Output the (X, Y) coordinate of the center of the cell containing the given text.  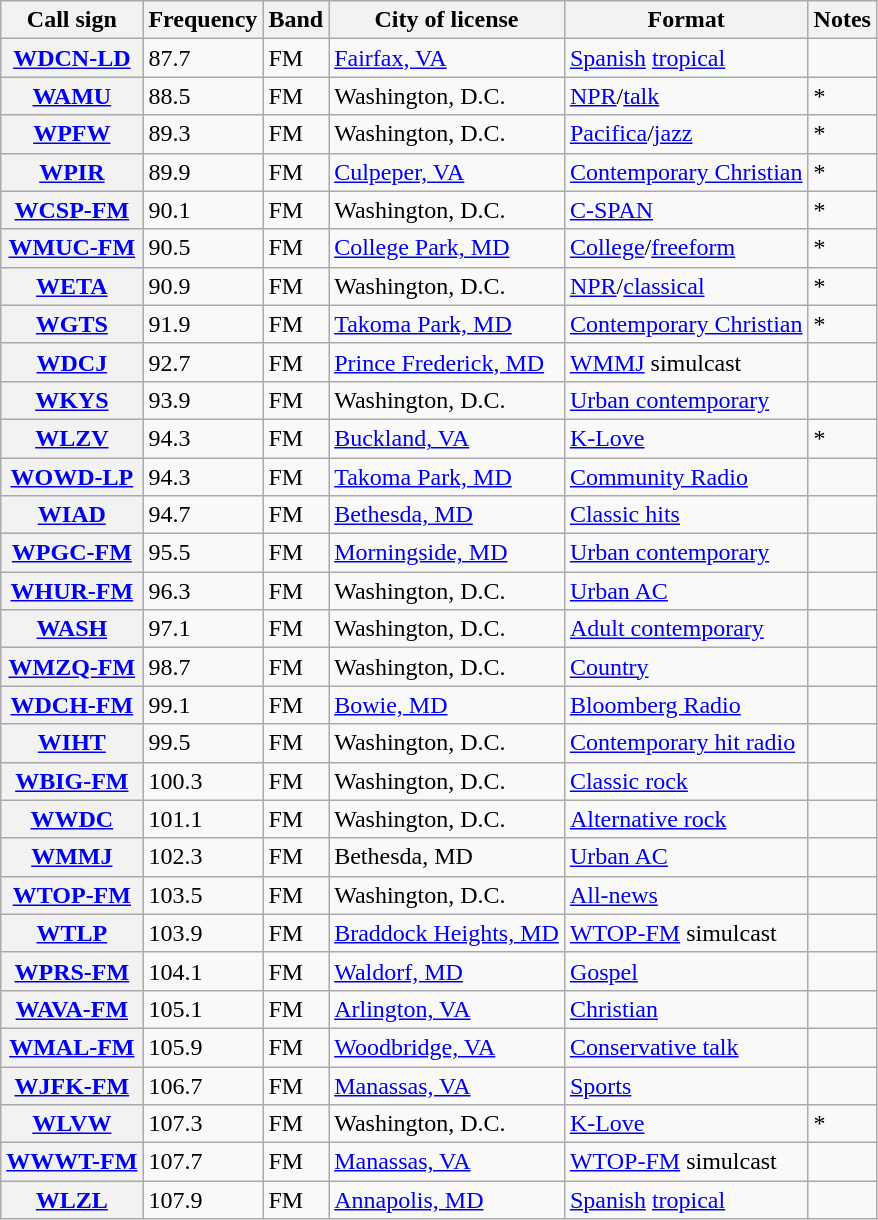
Contemporary hit radio (686, 743)
Country (686, 667)
96.3 (203, 591)
Community Radio (686, 477)
Bloomberg Radio (686, 705)
94.7 (203, 515)
Format (686, 20)
WGTS (72, 324)
97.1 (203, 629)
WTLP (72, 933)
WMMJ simulcast (686, 362)
WDCH-FM (72, 705)
98.7 (203, 667)
92.7 (203, 362)
90.5 (203, 248)
WOWD-LP (72, 477)
WWWT-FM (72, 1162)
90.9 (203, 286)
City of license (447, 20)
Fairfax, VA (447, 58)
WMZQ-FM (72, 667)
95.5 (203, 553)
WETA (72, 286)
WWDC (72, 819)
WTOP-FM (72, 895)
101.1 (203, 819)
Conservative talk (686, 1047)
WBIG-FM (72, 781)
Morningside, MD (447, 553)
90.1 (203, 210)
Woodbridge, VA (447, 1047)
Waldorf, MD (447, 971)
Arlington, VA (447, 1009)
C-SPAN (686, 210)
WLZV (72, 438)
Bowie, MD (447, 705)
Adult contemporary (686, 629)
WMAL-FM (72, 1047)
WPIR (72, 172)
NPR/talk (686, 96)
Classic hits (686, 515)
WJFK-FM (72, 1085)
103.9 (203, 933)
WDCJ (72, 362)
107.9 (203, 1200)
99.1 (203, 705)
107.7 (203, 1162)
Alternative rock (686, 819)
Culpeper, VA (447, 172)
93.9 (203, 400)
WMUC-FM (72, 248)
103.5 (203, 895)
WPFW (72, 134)
89.3 (203, 134)
87.7 (203, 58)
WAVA-FM (72, 1009)
99.5 (203, 743)
WIHT (72, 743)
Classic rock (686, 781)
All-news (686, 895)
89.9 (203, 172)
WHUR-FM (72, 591)
Buckland, VA (447, 438)
College Park, MD (447, 248)
Frequency (203, 20)
102.3 (203, 857)
Christian (686, 1009)
WAMU (72, 96)
College/freeform (686, 248)
Sports (686, 1085)
WCSP-FM (72, 210)
91.9 (203, 324)
Braddock Heights, MD (447, 933)
Prince Frederick, MD (447, 362)
Pacifica/jazz (686, 134)
WPGC-FM (72, 553)
Gospel (686, 971)
NPR/classical (686, 286)
WKYS (72, 400)
Band (296, 20)
WPRS-FM (72, 971)
WLZL (72, 1200)
100.3 (203, 781)
Notes (842, 20)
104.1 (203, 971)
Annapolis, MD (447, 1200)
105.1 (203, 1009)
105.9 (203, 1047)
WDCN-LD (72, 58)
88.5 (203, 96)
WLVW (72, 1124)
WMMJ (72, 857)
107.3 (203, 1124)
106.7 (203, 1085)
WASH (72, 629)
Call sign (72, 20)
WIAD (72, 515)
